Output the (x, y) coordinate of the center of the cell containing the given text.  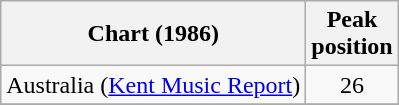
Peakposition (352, 34)
Australia (Kent Music Report) (154, 85)
26 (352, 85)
Chart (1986) (154, 34)
